Determine the [X, Y] coordinate at the center of the cell enclosing the given text.  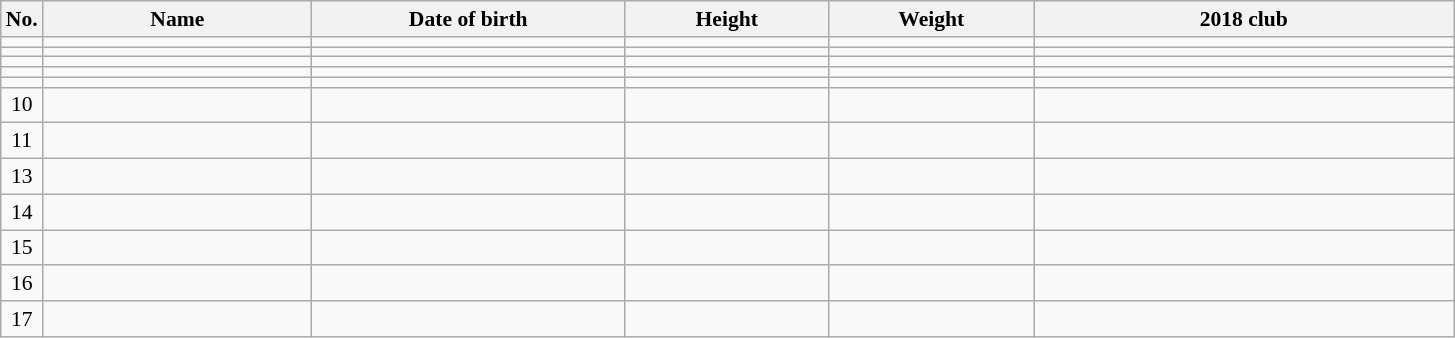
16 [22, 284]
No. [22, 19]
Name [178, 19]
17 [22, 319]
2018 club [1244, 19]
11 [22, 141]
15 [22, 248]
Height [726, 19]
10 [22, 105]
Date of birth [468, 19]
14 [22, 212]
13 [22, 177]
Weight [932, 19]
